Output the (x, y) coordinate of the center of the cell containing the given text.  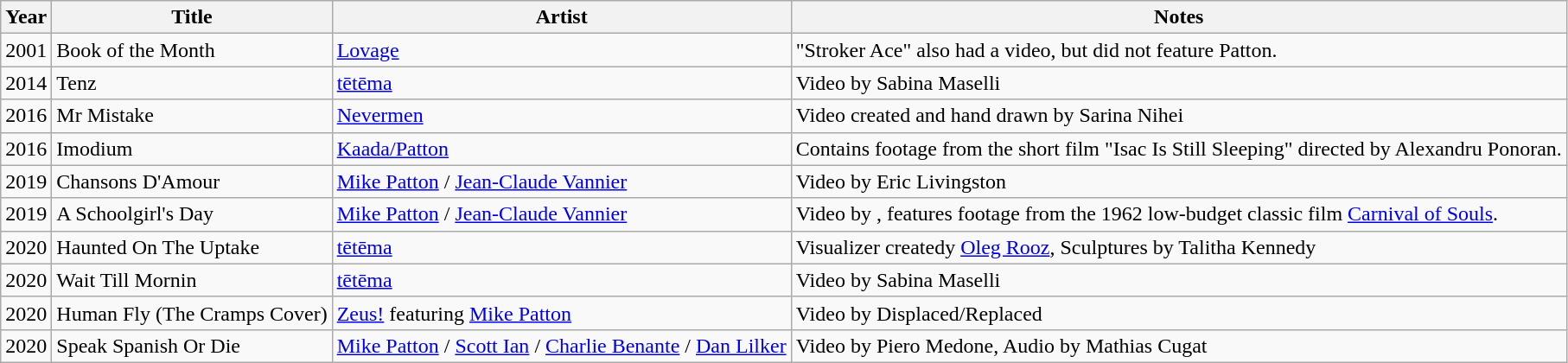
Year (26, 17)
2014 (26, 83)
A Schoolgirl's Day (192, 214)
Title (192, 17)
Notes (1179, 17)
Imodium (192, 149)
Contains footage from the short film "Isac Is Still Sleeping" directed by Alexandru Ponoran. (1179, 149)
Haunted On The Uptake (192, 247)
Video created and hand drawn by Sarina Nihei (1179, 116)
Nevermen (562, 116)
2001 (26, 50)
Artist (562, 17)
Tenz (192, 83)
Video by Piero Medone, Audio by Mathias Cugat (1179, 346)
Zeus! featuring Mike Patton (562, 313)
Human Fly (The Cramps Cover) (192, 313)
Lovage (562, 50)
Mike Patton / Scott Ian / Charlie Benante / Dan Lilker (562, 346)
"Stroker Ace" also had a video, but did not feature Patton. (1179, 50)
Mr Mistake (192, 116)
Video by , features footage from the 1962 low-budget classic film Carnival of Souls. (1179, 214)
Video by Eric Livingston (1179, 181)
Speak Spanish Or Die (192, 346)
Kaada/Patton (562, 149)
Visualizer createdy Oleg Rooz, Sculptures by Talitha Kennedy (1179, 247)
Chansons D'Amour (192, 181)
Book of the Month (192, 50)
Wait Till Mornin (192, 280)
Video by Displaced/Replaced (1179, 313)
